Extract the [x, y] coordinate from the center of the cell holding the provided text.  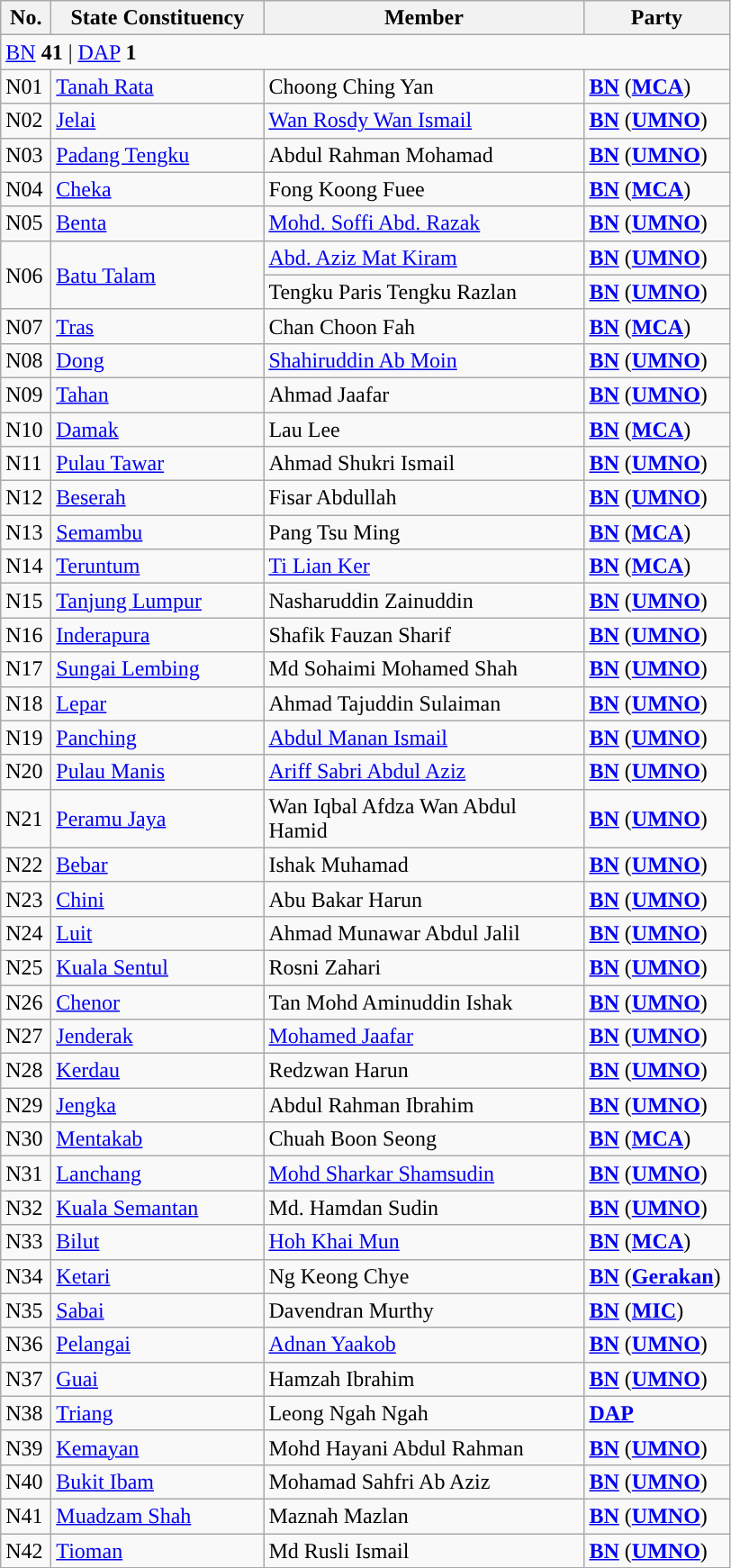
N12 [26, 498]
Chan Choon Fah [424, 326]
No. [26, 18]
Luit [158, 933]
N13 [26, 532]
N09 [26, 394]
Sabai [158, 1310]
N35 [26, 1310]
Kemayan [158, 1447]
Wan Rosdy Wan Ismail [424, 121]
Guai [158, 1379]
N41 [26, 1516]
Cheka [158, 189]
N16 [26, 635]
Lau Lee [424, 430]
Benta [158, 223]
Tanah Rata [158, 86]
N30 [26, 1139]
Dong [158, 360]
N36 [26, 1345]
Ahmad Jaafar [424, 394]
Damak [158, 430]
N04 [26, 189]
Triang [158, 1413]
Pang Tsu Ming [424, 532]
N17 [26, 669]
Bilut [158, 1242]
N01 [26, 86]
N15 [26, 601]
Tengku Paris Tengku Razlan [424, 292]
N27 [26, 1037]
Fisar Abdullah [424, 498]
Chenor [158, 1002]
Md Rusli Ismail [424, 1550]
N10 [26, 430]
N25 [26, 967]
Redzwan Harun [424, 1071]
N11 [26, 464]
N28 [26, 1071]
Ahmad Tajuddin Sulaiman [424, 703]
Hoh Khai Mun [424, 1242]
Batu Talam [158, 275]
Mohd Hayani Abdul Rahman [424, 1447]
Ishak Muhamad [424, 865]
Panching [158, 738]
Sungai Lembing [158, 669]
Mohd Sharkar Shamsudin [424, 1174]
Bukit Ibam [158, 1482]
N38 [26, 1413]
BN (Gerakan) [657, 1276]
Abdul Rahman Mohamad [424, 155]
Teruntum [158, 566]
N29 [26, 1105]
Chini [158, 899]
Pelangai [158, 1345]
Abdul Rahman Ibrahim [424, 1105]
Wan Iqbal Afdza Wan Abdul Hamid [424, 818]
Shafik Fauzan Sharif [424, 635]
Rosni Zahari [424, 967]
Choong Ching Yan [424, 86]
N02 [26, 121]
Jelai [158, 121]
Ahmad Shukri Ismail [424, 464]
Beserah [158, 498]
Fong Koong Fuee [424, 189]
Tan Mohd Aminuddin Ishak [424, 1002]
Mentakab [158, 1139]
N34 [26, 1276]
DAP [657, 1413]
N21 [26, 818]
N37 [26, 1379]
Jengka [158, 1105]
N33 [26, 1242]
Kuala Semantan [158, 1208]
N19 [26, 738]
Abu Bakar Harun [424, 899]
N03 [26, 155]
Abd. Aziz Mat Kiram [424, 258]
Peramu Jaya [158, 818]
Semambu [158, 532]
N24 [26, 933]
Tioman [158, 1550]
Mohamad Sahfri Ab Aziz [424, 1482]
BN 41 | DAP 1 [365, 52]
N40 [26, 1482]
Ti Lian Ker [424, 566]
N22 [26, 865]
Pulau Manis [158, 772]
Leong Ngah Ngah [424, 1413]
Hamzah Ibrahim [424, 1379]
Muadzam Shah [158, 1516]
Nasharuddin Zainuddin [424, 601]
Chuah Boon Seong [424, 1139]
N14 [26, 566]
Member [424, 18]
Mohd. Soffi Abd. Razak [424, 223]
N32 [26, 1208]
Lepar [158, 703]
Adnan Yaakob [424, 1345]
Mohamed Jaafar [424, 1037]
Ariff Sabri Abdul Aziz [424, 772]
Kerdau [158, 1071]
Davendran Murthy [424, 1310]
N23 [26, 899]
N20 [26, 772]
Maznah Mazlan [424, 1516]
Tahan [158, 394]
Kuala Sentul [158, 967]
Md. Hamdan Sudin [424, 1208]
Inderapura [158, 635]
Bebar [158, 865]
N05 [26, 223]
Md Sohaimi Mohamed Shah [424, 669]
Ng Keong Chye [424, 1276]
N08 [26, 360]
Padang Tengku [158, 155]
N18 [26, 703]
Party [657, 18]
Tras [158, 326]
N39 [26, 1447]
State Constituency [158, 18]
Jenderak [158, 1037]
N42 [26, 1550]
N06 [26, 275]
BN (MIC) [657, 1310]
N31 [26, 1174]
Ketari [158, 1276]
Lanchang [158, 1174]
Tanjung Lumpur [158, 601]
Pulau Tawar [158, 464]
Abdul Manan Ismail [424, 738]
Ahmad Munawar Abdul Jalil [424, 933]
N26 [26, 1002]
Shahiruddin Ab Moin [424, 360]
N07 [26, 326]
